Search for the cell housing the specified text and yield its (X, Y) center coordinate. 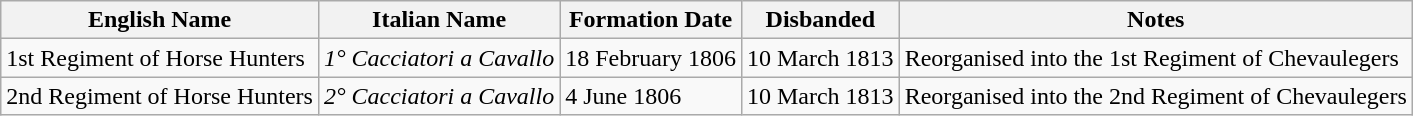
Reorganised into the 2nd Regiment of Chevaulegers (1156, 96)
Italian Name (438, 20)
Disbanded (820, 20)
Formation Date (651, 20)
1st Regiment of Horse Hunters (160, 58)
Notes (1156, 20)
2nd Regiment of Horse Hunters (160, 96)
4 June 1806 (651, 96)
18 February 1806 (651, 58)
2° Cacciatori a Cavallo (438, 96)
English Name (160, 20)
1° Cacciatori a Cavallo (438, 58)
Reorganised into the 1st Regiment of Chevaulegers (1156, 58)
